Return the [x, y] coordinate for the center point of the cell that contains the specified text.  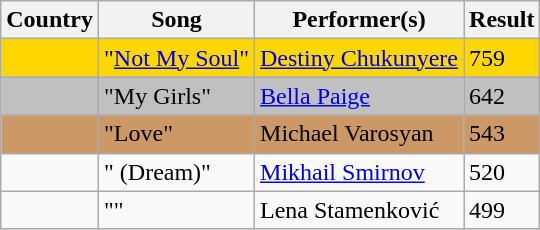
Result [502, 20]
"" [176, 210]
Destiny Chukunyere [360, 58]
759 [502, 58]
Song [176, 20]
543 [502, 134]
"My Girls" [176, 96]
" (Dream)" [176, 172]
499 [502, 210]
Country [50, 20]
Mikhail Smirnov [360, 172]
520 [502, 172]
Michael Varosyan [360, 134]
Performer(s) [360, 20]
Lena Stamenković [360, 210]
"Love" [176, 134]
Bella Paige [360, 96]
"Not My Soul" [176, 58]
642 [502, 96]
